Provide the (X, Y) coordinate of the cell's center where the given text is located.  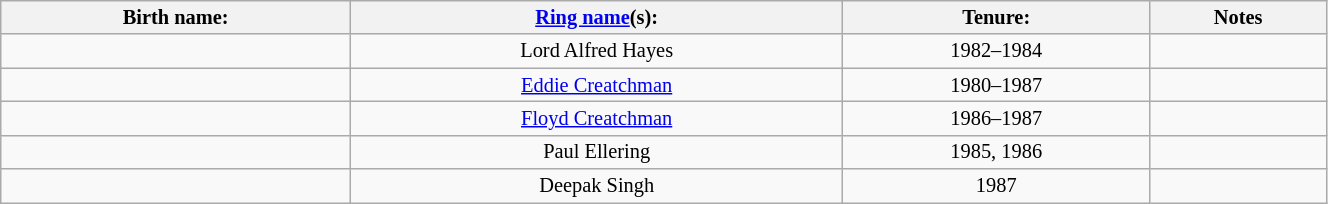
1986–1987 (996, 118)
Notes (1238, 17)
Paul Ellering (597, 152)
Deepak Singh (597, 186)
Floyd Creatchman (597, 118)
Birth name: (176, 17)
Lord Alfred Hayes (597, 51)
Eddie Creatchman (597, 85)
1980–1987 (996, 85)
Ring name(s): (597, 17)
Tenure: (996, 17)
1982–1984 (996, 51)
1985, 1986 (996, 152)
1987 (996, 186)
